Return [X, Y] of the center of cell containing provided text 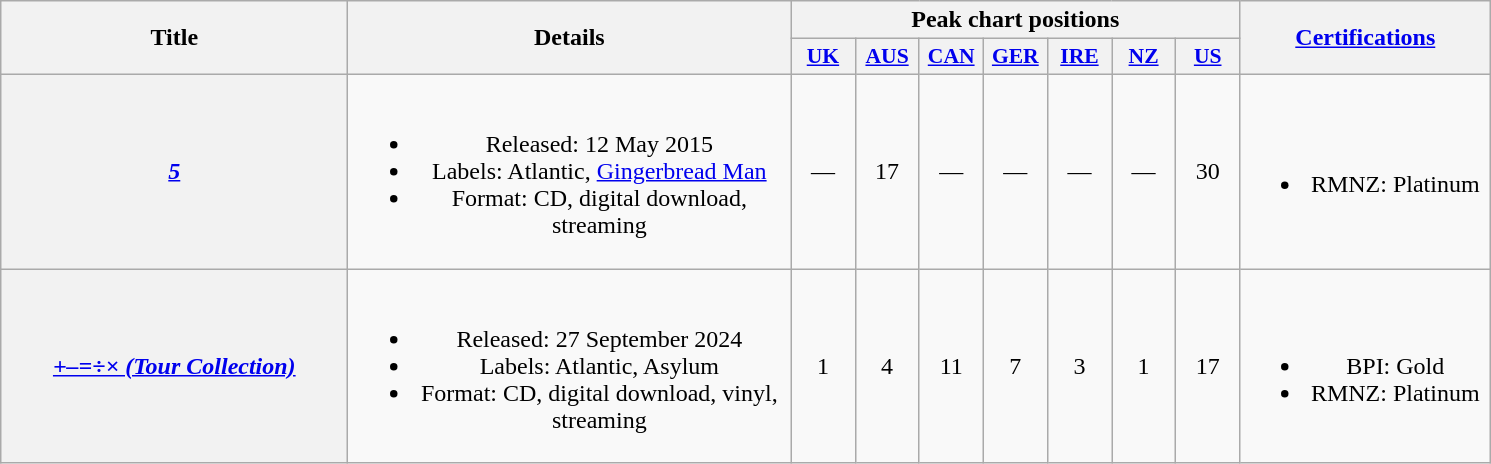
NZ [1144, 57]
UK [823, 57]
Details [570, 38]
US [1208, 57]
4 [887, 365]
BPI: GoldRMNZ: Platinum [1366, 365]
Peak chart positions [1016, 20]
7 [1015, 365]
3 [1079, 365]
GER [1015, 57]
Released: 27 September 2024Labels: Atlantic, AsylumFormat: CD, digital download, vinyl, streaming [570, 365]
11 [951, 365]
Certifications [1366, 38]
CAN [951, 57]
5 [174, 171]
30 [1208, 171]
Title [174, 38]
IRE [1079, 57]
AUS [887, 57]
RMNZ: Platinum [1366, 171]
+–=÷× (Tour Collection) [174, 365]
Released: 12 May 2015Labels: Atlantic, Gingerbread ManFormat: CD, digital download, streaming [570, 171]
